Return the [x, y] coordinate for the center point of the cell that contains the specified text.  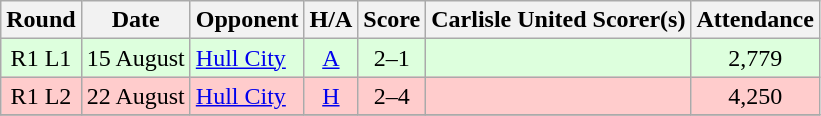
R1 L2 [41, 96]
15 August [136, 58]
H [331, 96]
H/A [331, 20]
A [331, 58]
2–1 [392, 58]
2,779 [755, 58]
4,250 [755, 96]
R1 L1 [41, 58]
2–4 [392, 96]
Score [392, 20]
Attendance [755, 20]
Carlisle United Scorer(s) [558, 20]
Round [41, 20]
Opponent [247, 20]
22 August [136, 96]
Date [136, 20]
